Identify which cell holds the provided text, then report its (X, Y) central coordinate. 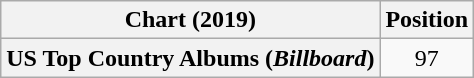
US Top Country Albums (Billboard) (190, 58)
Chart (2019) (190, 20)
97 (427, 58)
Position (427, 20)
